Scan for the cell matching the given text and deliver its [x, y] coordinate at center. 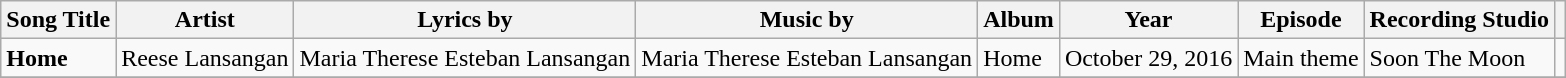
Song Title [58, 20]
Artist [205, 20]
Reese Lansangan [205, 58]
Soon The Moon [1459, 58]
October 29, 2016 [1148, 58]
Recording Studio [1459, 20]
Main theme [1301, 58]
Music by [807, 20]
Album [1019, 20]
Episode [1301, 20]
Year [1148, 20]
Lyrics by [465, 20]
